From the cell containing the given text, extract its center point as (x, y) coordinate. 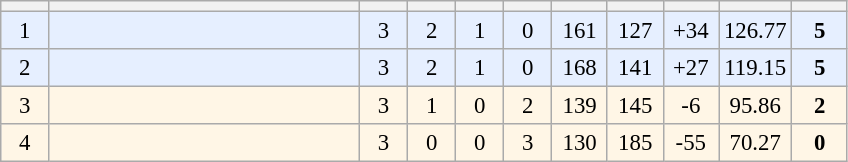
+27 (691, 68)
119.15 (756, 68)
185 (635, 143)
168 (580, 68)
-6 (691, 106)
141 (635, 68)
127 (635, 31)
-55 (691, 143)
4 (25, 143)
95.86 (756, 106)
161 (580, 31)
126.77 (756, 31)
130 (580, 143)
+34 (691, 31)
145 (635, 106)
139 (580, 106)
70.27 (756, 143)
